Search for the cell housing the specified text and yield its [x, y] center coordinate. 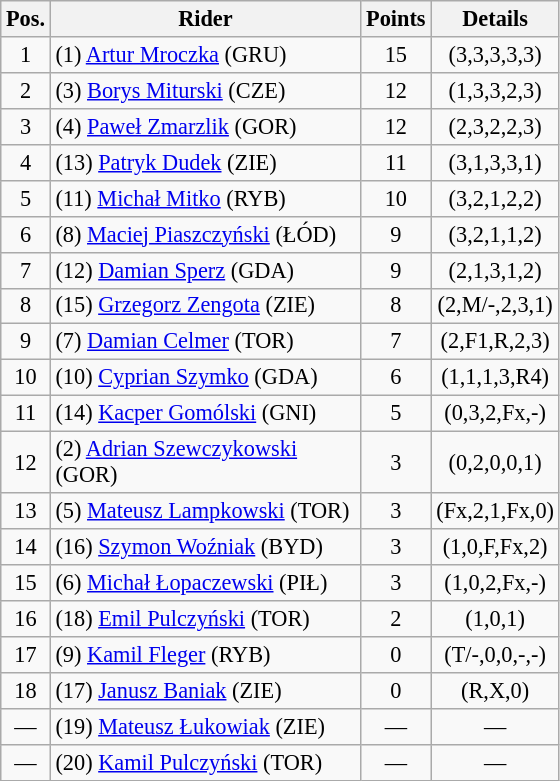
Pos. [26, 19]
(2,M/-,2,3,1) [495, 306]
(13) Patryk Dudek (ZIE) [205, 162]
(T/-,0,0,-,-) [495, 655]
13 [26, 511]
(1,0,2,Fx,-) [495, 583]
(1,0,1) [495, 619]
(6) Michał Łopaczewski (PIŁ) [205, 583]
(1,3,3,2,3) [495, 90]
(5) Mateusz Lampkowski (TOR) [205, 511]
(R,X,0) [495, 690]
(3,2,1,1,2) [495, 234]
(10) Cyprian Szymko (GDA) [205, 378]
(0,3,2,Fx,-) [495, 414]
(12) Damian Sperz (GDA) [205, 270]
(18) Emil Pulczyński (TOR) [205, 619]
(19) Mateusz Łukowiak (ZIE) [205, 726]
(8) Maciej Piaszczyński (ŁÓD) [205, 234]
(2,F1,R,2,3) [495, 342]
(20) Kamil Pulczyński (TOR) [205, 762]
16 [26, 619]
(3) Borys Miturski (CZE) [205, 90]
(7) Damian Celmer (TOR) [205, 342]
4 [26, 162]
(4) Paweł Zmarzlik (GOR) [205, 126]
Points [396, 19]
(17) Janusz Baniak (ZIE) [205, 690]
18 [26, 690]
(3,2,1,2,2) [495, 198]
Rider [205, 19]
14 [26, 547]
1 [26, 55]
Details [495, 19]
(9) Kamil Fleger (RYB) [205, 655]
(15) Grzegorz Zengota (ZIE) [205, 306]
(3,1,3,3,1) [495, 162]
(14) Kacper Gomólski (GNI) [205, 414]
(2) Adrian Szewczykowski (GOR) [205, 462]
17 [26, 655]
(1) Artur Mroczka (GRU) [205, 55]
(2,1,3,1,2) [495, 270]
(3,3,3,3,3) [495, 55]
(0,2,0,0,1) [495, 462]
(1,0,F,Fx,2) [495, 547]
(2,3,2,2,3) [495, 126]
(11) Michał Mitko (RYB) [205, 198]
(Fx,2,1,Fx,0) [495, 511]
(1,1,1,3,R4) [495, 378]
(16) Szymon Woźniak (BYD) [205, 547]
